Determine the (x, y) coordinate at the center of the cell enclosing the given text.  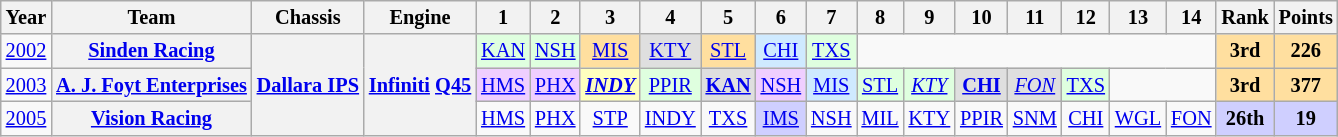
9 (930, 17)
2 (555, 17)
Vision Racing (152, 118)
14 (1191, 17)
377 (1306, 85)
4 (670, 17)
Year (26, 17)
STP (610, 118)
11 (1035, 17)
12 (1086, 17)
Sinden Racing (152, 51)
Rank (1244, 17)
A. J. Foyt Enterprises (152, 85)
6 (781, 17)
Infiniti Q45 (420, 84)
1 (503, 17)
13 (1138, 17)
IMS (781, 118)
SNM (1035, 118)
2002 (26, 51)
2005 (26, 118)
226 (1306, 51)
10 (982, 17)
MIL (880, 118)
Team (152, 17)
Points (1306, 17)
19 (1306, 118)
3 (610, 17)
WGL (1138, 118)
8 (880, 17)
Engine (420, 17)
Dallara IPS (308, 84)
2003 (26, 85)
Chassis (308, 17)
7 (831, 17)
26th (1244, 118)
5 (728, 17)
